Return the (X, Y) coordinate for the center point of the cell that contains the specified text.  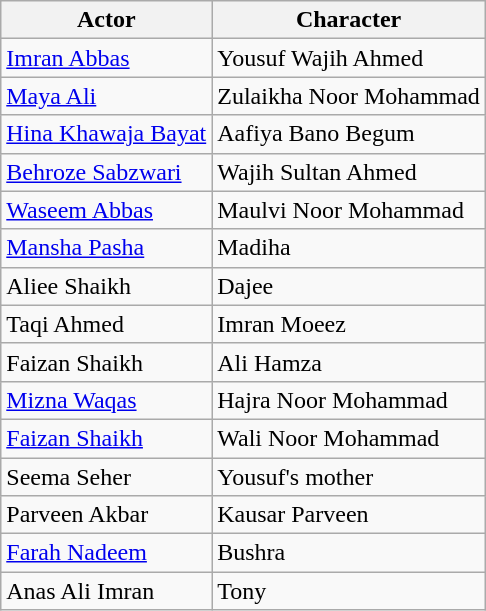
Seema Seher (106, 477)
Hajra Noor Mohammad (349, 400)
Parveen Akbar (106, 515)
Wali Noor Mohammad (349, 438)
Maya Ali (106, 96)
Waseem Abbas (106, 210)
Madiha (349, 248)
Hina Khawaja Bayat (106, 134)
Aafiya Bano Begum (349, 134)
Dajee (349, 286)
Anas Ali Imran (106, 591)
Yousuf's mother (349, 477)
Tony (349, 591)
Zulaikha Noor Mohammad (349, 96)
Yousuf Wajih Ahmed (349, 58)
Wajih Sultan Ahmed (349, 172)
Maulvi Noor Mohammad (349, 210)
Aliee Shaikh (106, 286)
Character (349, 20)
Behroze Sabzwari (106, 172)
Mansha Pasha (106, 248)
Mizna Waqas (106, 400)
Imran Abbas (106, 58)
Actor (106, 20)
Imran Moeez (349, 324)
Farah Nadeem (106, 553)
Ali Hamza (349, 362)
Taqi Ahmed (106, 324)
Bushra (349, 553)
Kausar Parveen (349, 515)
